Detect which cell encompasses the target text, then output its [X, Y] center coordinate. 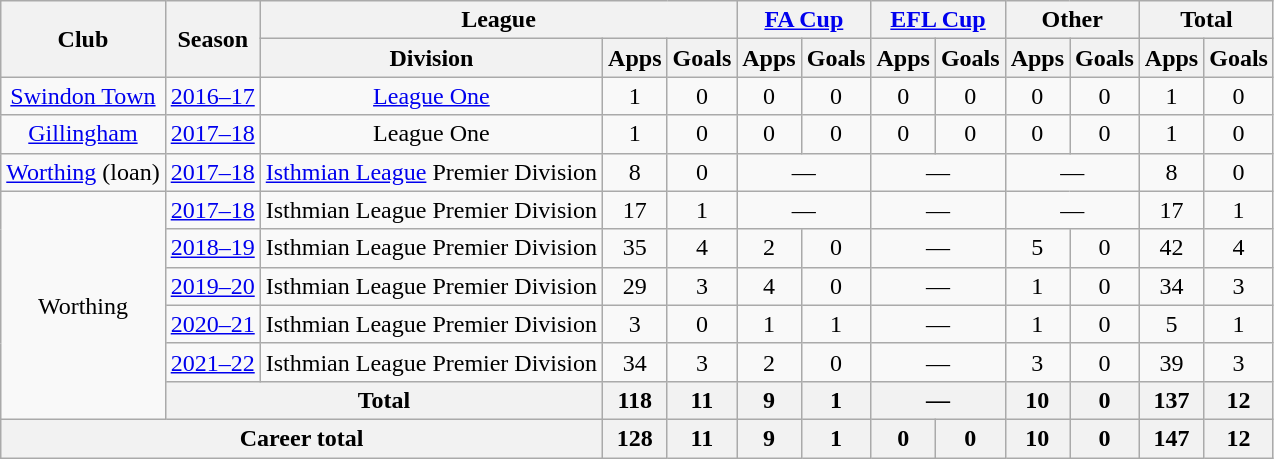
2016–17 [212, 96]
2020–21 [212, 324]
Club [83, 39]
147 [1171, 438]
39 [1171, 362]
137 [1171, 400]
Division [431, 58]
League [498, 20]
Career total [302, 438]
Gillingham [83, 134]
118 [635, 400]
Worthing (loan) [83, 172]
Swindon Town [83, 96]
2019–20 [212, 286]
2018–19 [212, 248]
29 [635, 286]
2021–22 [212, 362]
128 [635, 438]
Worthing [83, 305]
Season [212, 39]
42 [1171, 248]
FA Cup [804, 20]
35 [635, 248]
Other [1072, 20]
EFL Cup [938, 20]
